Identify which cell holds the provided text, then report its [x, y] central coordinate. 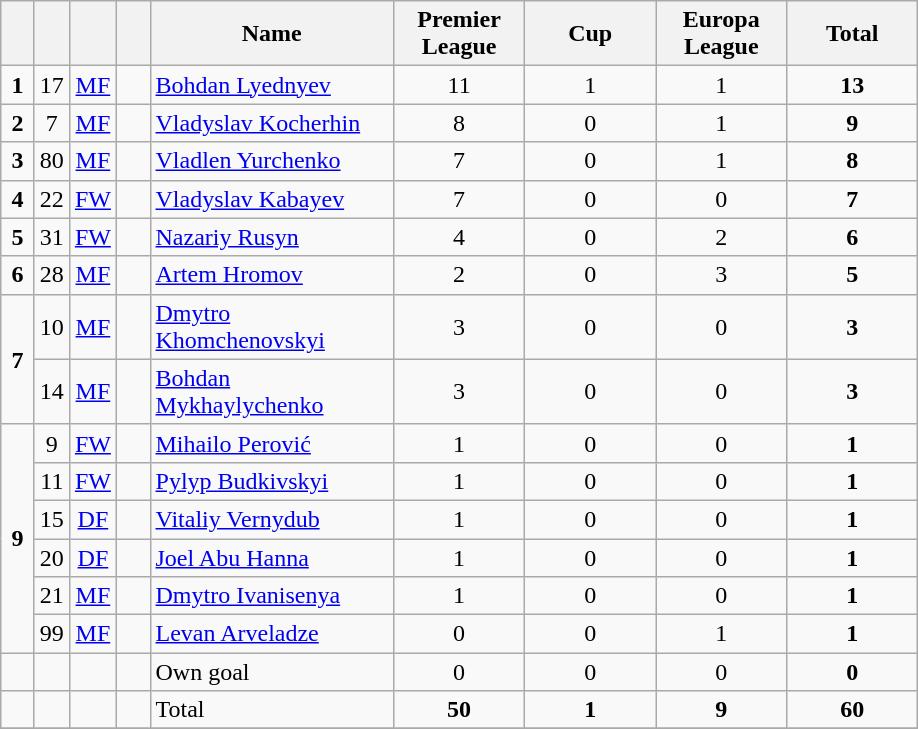
Vladyslav Kocherhin [272, 123]
Own goal [272, 672]
15 [52, 519]
Name [272, 34]
80 [52, 161]
Dmytro Khomchenovskyi [272, 326]
50 [460, 710]
Europa League [722, 34]
17 [52, 85]
Bohdan Mykhaylychenko [272, 392]
10 [52, 326]
22 [52, 199]
28 [52, 275]
Premier League [460, 34]
Nazariy Rusyn [272, 237]
Pylyp Budkivskyi [272, 481]
Cup [590, 34]
Vladlen Yurchenko [272, 161]
14 [52, 392]
Bohdan Lyednyev [272, 85]
Mihailo Perović [272, 443]
20 [52, 557]
Dmytro Ivanisenya [272, 596]
Artem Hromov [272, 275]
60 [852, 710]
Joel Abu Hanna [272, 557]
31 [52, 237]
13 [852, 85]
99 [52, 634]
Levan Arveladze [272, 634]
Vladyslav Kabayev [272, 199]
21 [52, 596]
Vitaliy Vernydub [272, 519]
